From the cell containing the given text, extract its center point as (X, Y) coordinate. 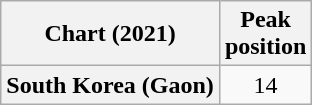
Peakposition (265, 34)
South Korea (Gaon) (110, 85)
Chart (2021) (110, 34)
14 (265, 85)
